From the cell containing the given text, extract its center point as [X, Y] coordinate. 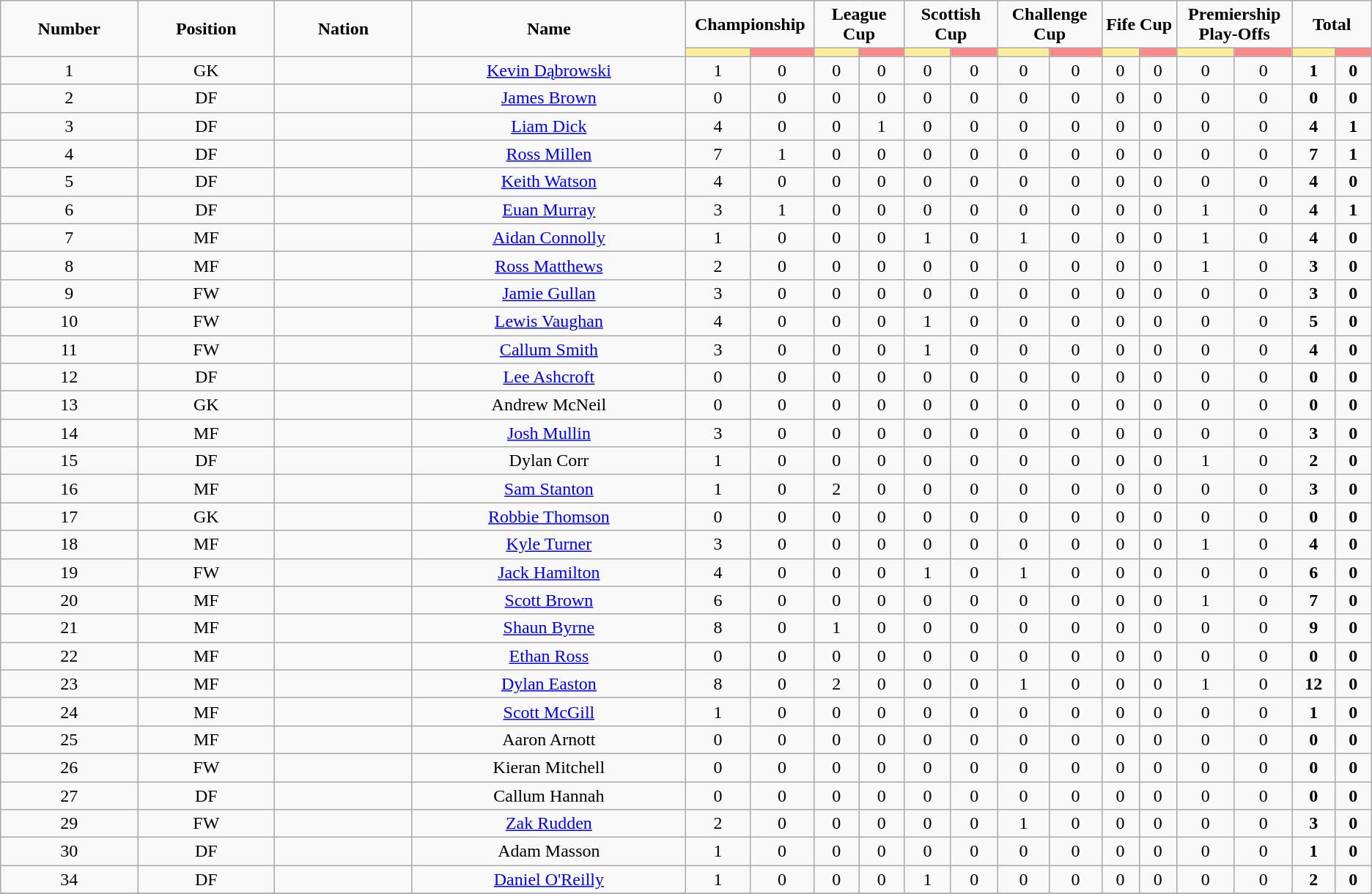
Callum Hannah [549, 795]
14 [69, 433]
Daniel O'Reilly [549, 879]
Nation [343, 29]
Scott McGill [549, 712]
Adam Masson [549, 851]
Dylan Corr [549, 461]
20 [69, 600]
Ross Millen [549, 154]
Fife Cup [1139, 25]
Lee Ashcroft [549, 377]
22 [69, 656]
30 [69, 851]
Ross Matthews [549, 265]
17 [69, 517]
13 [69, 405]
11 [69, 350]
Jamie Gullan [549, 293]
15 [69, 461]
James Brown [549, 98]
27 [69, 795]
19 [69, 572]
Aaron Arnott [549, 739]
Shaun Byrne [549, 628]
Josh Mullin [549, 433]
Aidan Connolly [549, 237]
34 [69, 879]
Lewis Vaughan [549, 321]
Kevin Dąbrowski [549, 70]
Zak Rudden [549, 824]
24 [69, 712]
Jack Hamilton [549, 572]
21 [69, 628]
Liam Dick [549, 126]
18 [69, 544]
Scott Brown [549, 600]
Position [207, 29]
Name [549, 29]
16 [69, 489]
Sam Stanton [549, 489]
Robbie Thomson [549, 517]
25 [69, 739]
Total [1332, 25]
Andrew McNeil [549, 405]
Challenge Cup [1050, 25]
10 [69, 321]
23 [69, 684]
Keith Watson [549, 182]
29 [69, 824]
Championship [750, 25]
Dylan Easton [549, 684]
Scottish Cup [951, 25]
Euan Murray [549, 210]
26 [69, 767]
Premiership Play-Offs [1234, 25]
Kieran Mitchell [549, 767]
Ethan Ross [549, 656]
Kyle Turner [549, 544]
Number [69, 29]
League Cup [859, 25]
Callum Smith [549, 350]
